Return [X, Y] of the center of cell containing provided text 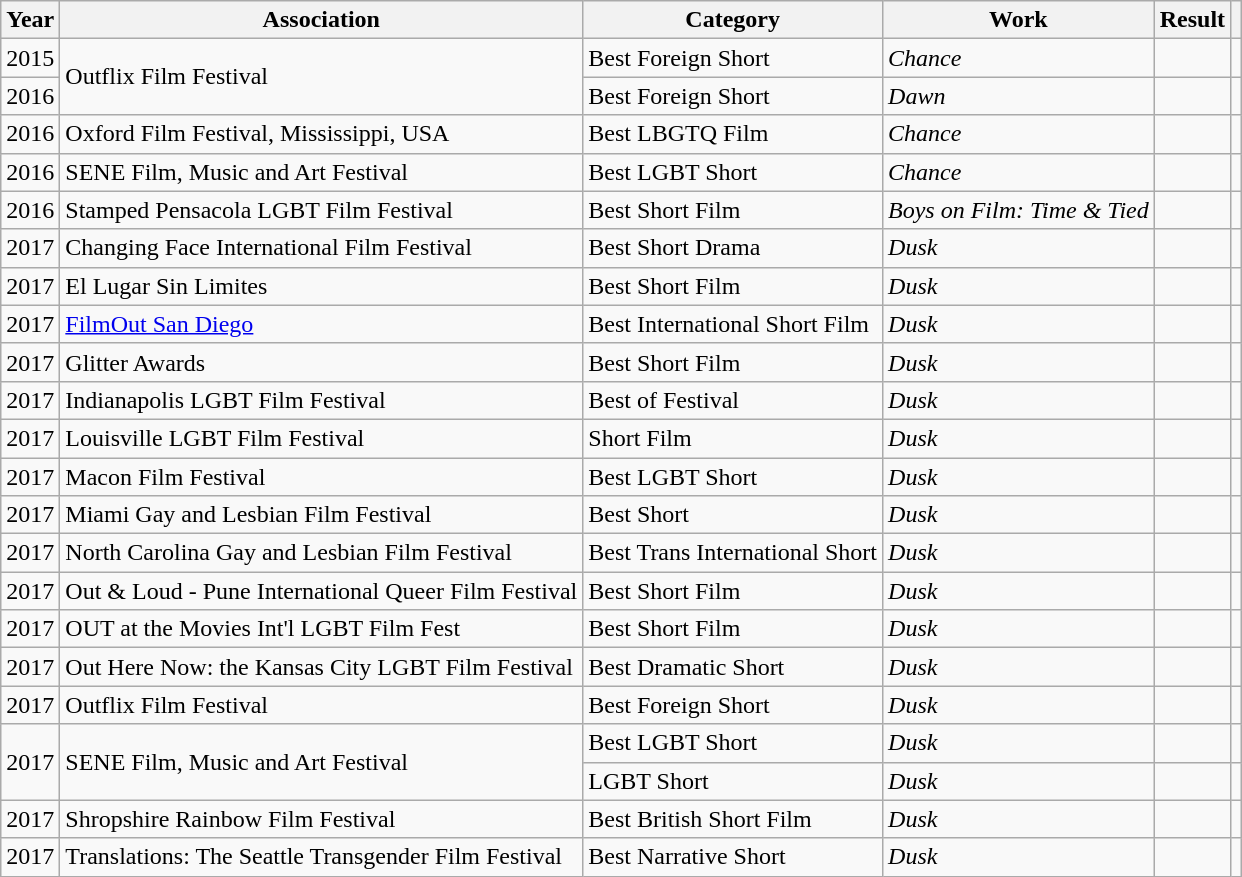
LGBT Short [733, 781]
Translations: The Seattle Transgender Film Festival [322, 857]
Work [1019, 20]
Best LBGTQ Film [733, 134]
Best International Short Film [733, 324]
Out & Loud - Pune International Queer Film Festival [322, 591]
Category [733, 20]
Year [30, 20]
Shropshire Rainbow Film Festival [322, 819]
Short Film [733, 438]
OUT at the Movies Int'l LGBT Film Fest [322, 629]
Best Trans International Short [733, 553]
Best Short [733, 515]
Result [1192, 20]
Changing Face International Film Festival [322, 248]
Out Here Now: the Kansas City LGBT Film Festival [322, 667]
Stamped Pensacola LGBT Film Festival [322, 210]
Association [322, 20]
El Lugar Sin Limites [322, 286]
FilmOut San Diego [322, 324]
Indianapolis LGBT Film Festival [322, 400]
Louisville LGBT Film Festival [322, 438]
Best of Festival [733, 400]
2015 [30, 58]
Macon Film Festival [322, 477]
Best British Short Film [733, 819]
Best Short Drama [733, 248]
Dawn [1019, 96]
Glitter Awards [322, 362]
Best Narrative Short [733, 857]
Oxford Film Festival, Mississippi, USA [322, 134]
Best Dramatic Short [733, 667]
North Carolina Gay and Lesbian Film Festival [322, 553]
Boys on Film: Time & Tied [1019, 210]
Miami Gay and Lesbian Film Festival [322, 515]
